Return the [x, y] coordinate for the center point of the cell that contains the specified text.  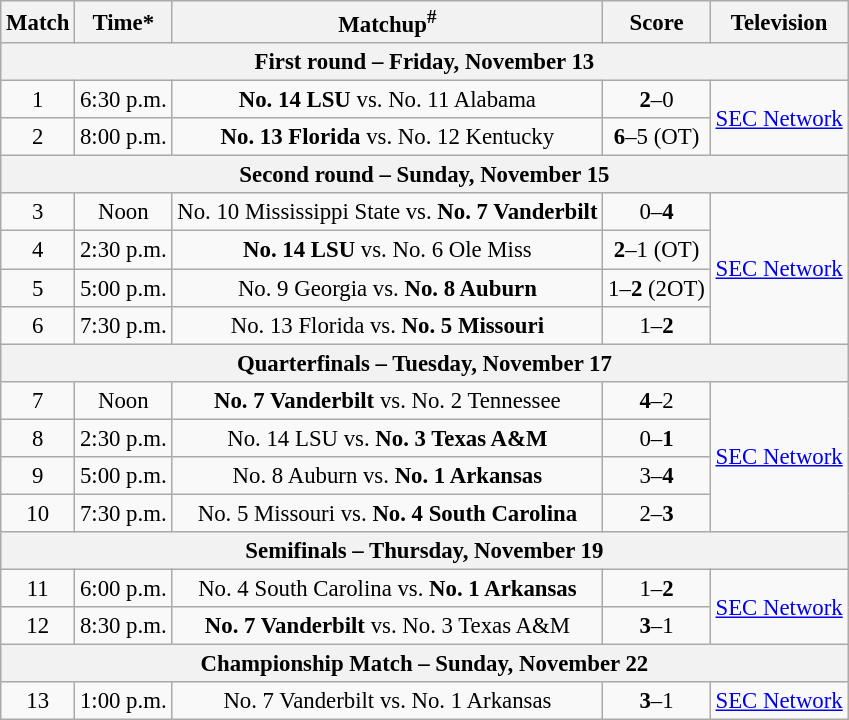
6–5 (OT) [656, 137]
No. 14 LSU vs. No. 6 Ole Miss [388, 250]
2–3 [656, 513]
3–4 [656, 476]
No. 10 Mississippi State vs. No. 7 Vanderbilt [388, 213]
3 [38, 213]
7 [38, 400]
1 [38, 100]
No. 4 South Carolina vs. No. 1 Arkansas [388, 588]
Second round – Sunday, November 15 [424, 175]
1:00 p.m. [124, 701]
13 [38, 701]
No. 5 Missouri vs. No. 4 South Carolina [388, 513]
5 [38, 288]
Match [38, 22]
8 [38, 438]
Quarterfinals – Tuesday, November 17 [424, 363]
Championship Match – Sunday, November 22 [424, 664]
No. 13 Florida vs. No. 5 Missouri [388, 325]
10 [38, 513]
6:30 p.m. [124, 100]
2–1 (OT) [656, 250]
No. 14 LSU vs. No. 11 Alabama [388, 100]
8:30 p.m. [124, 626]
No. 8 Auburn vs. No. 1 Arkansas [388, 476]
0–4 [656, 213]
1–2 (2OT) [656, 288]
No. 7 Vanderbilt vs. No. 3 Texas A&M [388, 626]
0–1 [656, 438]
First round – Friday, November 13 [424, 62]
12 [38, 626]
Time* [124, 22]
No. 7 Vanderbilt vs. No. 2 Tennessee [388, 400]
8:00 p.m. [124, 137]
6:00 p.m. [124, 588]
Score [656, 22]
11 [38, 588]
Matchup# [388, 22]
4 [38, 250]
Semifinals – Thursday, November 19 [424, 551]
No. 9 Georgia vs. No. 8 Auburn [388, 288]
9 [38, 476]
No. 7 Vanderbilt vs. No. 1 Arkansas [388, 701]
No. 13 Florida vs. No. 12 Kentucky [388, 137]
4–2 [656, 400]
Television [779, 22]
2–0 [656, 100]
No. 14 LSU vs. No. 3 Texas A&M [388, 438]
2 [38, 137]
6 [38, 325]
